Output the [X, Y] coordinate of the center of the cell containing the given text.  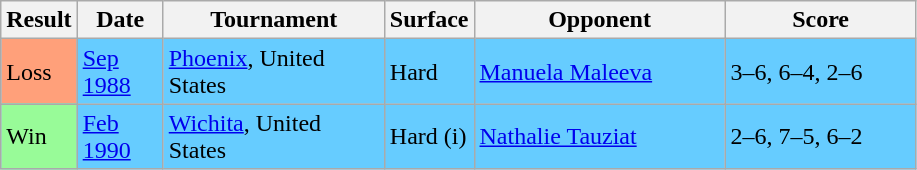
Score [820, 20]
Loss [39, 72]
Date [120, 20]
Surface [429, 20]
Sep 1988 [120, 72]
Opponent [600, 20]
Manuela Maleeva [600, 72]
Wichita, United States [274, 136]
3–6, 6–4, 2–6 [820, 72]
Phoenix, United States [274, 72]
Feb 1990 [120, 136]
Hard (i) [429, 136]
Win [39, 136]
Tournament [274, 20]
Nathalie Tauziat [600, 136]
Result [39, 20]
2–6, 7–5, 6–2 [820, 136]
Hard [429, 72]
